Determine the (x, y) coordinate at the center of the cell enclosing the given text.  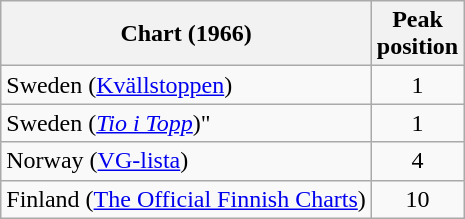
Finland (The Official Finnish Charts) (186, 199)
Peakposition (417, 34)
10 (417, 199)
Chart (1966) (186, 34)
Sweden (Tio i Topp)" (186, 123)
4 (417, 161)
Sweden (Kvällstoppen) (186, 85)
Norway (VG-lista) (186, 161)
